Scan for the cell matching the given text and deliver its (X, Y) coordinate at center. 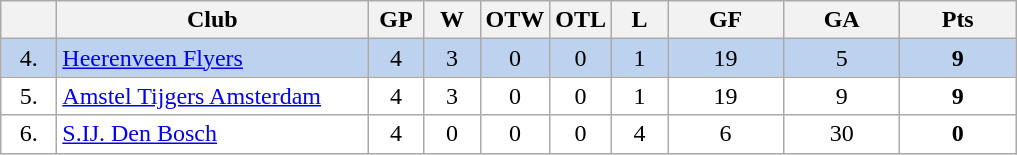
Heerenveen Flyers (212, 58)
OTL (581, 20)
30 (842, 134)
L (640, 20)
S.IJ. Den Bosch (212, 134)
6. (29, 134)
5. (29, 96)
5 (842, 58)
6 (726, 134)
Pts (958, 20)
OTW (515, 20)
Club (212, 20)
GA (842, 20)
GP (396, 20)
W (452, 20)
4. (29, 58)
Amstel Tijgers Amsterdam (212, 96)
GF (726, 20)
